Scan for the cell matching the given text and deliver its (X, Y) coordinate at center. 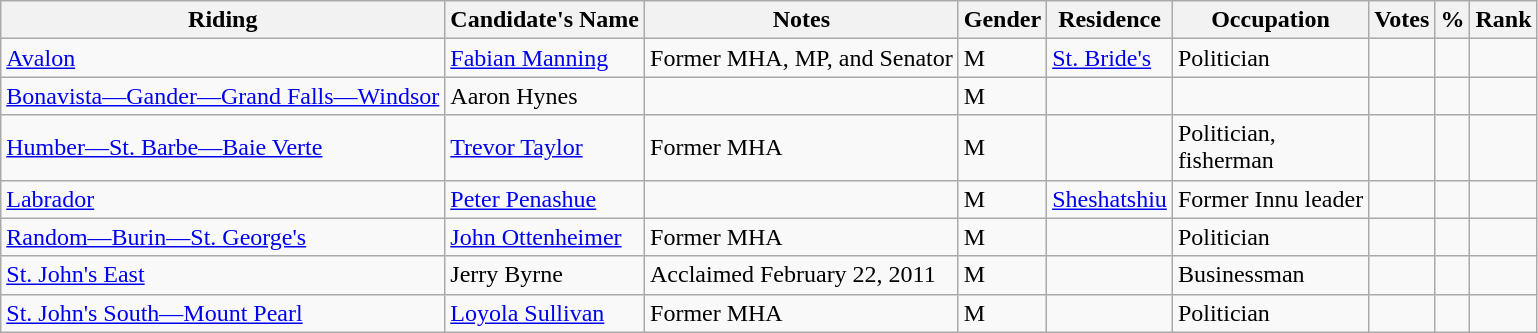
St. Bride's (1110, 58)
Sheshatshiu (1110, 199)
Avalon (223, 58)
Peter Penashue (545, 199)
Former MHA, MP, and Senator (802, 58)
St. John's East (223, 275)
Fabian Manning (545, 58)
St. John's South—Mount Pearl (223, 313)
Votes (1402, 20)
Notes (802, 20)
Gender (1002, 20)
Acclaimed February 22, 2011 (802, 275)
Occupation (1270, 20)
Labrador (223, 199)
Rank (1504, 20)
% (1452, 20)
Humber—St. Barbe—Baie Verte (223, 148)
Former Innu leader (1270, 199)
John Ottenheimer (545, 237)
Residence (1110, 20)
Bonavista—Gander—Grand Falls—Windsor (223, 96)
Trevor Taylor (545, 148)
Businessman (1270, 275)
Random—Burin—St. George's (223, 237)
Loyola Sullivan (545, 313)
Jerry Byrne (545, 275)
Aaron Hynes (545, 96)
Riding (223, 20)
Politician, fisherman (1270, 148)
Candidate's Name (545, 20)
